Identify which cell holds the provided text, then report its [x, y] central coordinate. 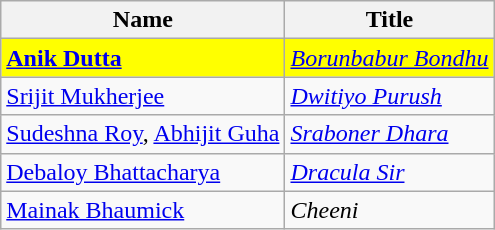
Name [143, 20]
Borunbabur Bondhu [390, 58]
Debaloy Bhattacharya [143, 172]
Dracula Sir [390, 172]
Dwitiyo Purush [390, 96]
Cheeni [390, 210]
Srijit Mukherjee [143, 96]
Title [390, 20]
Mainak Bhaumick [143, 210]
Anik Dutta [143, 58]
Sudeshna Roy, Abhijit Guha [143, 134]
Sraboner Dhara [390, 134]
